Detect which cell encompasses the target text, then output its (x, y) center coordinate. 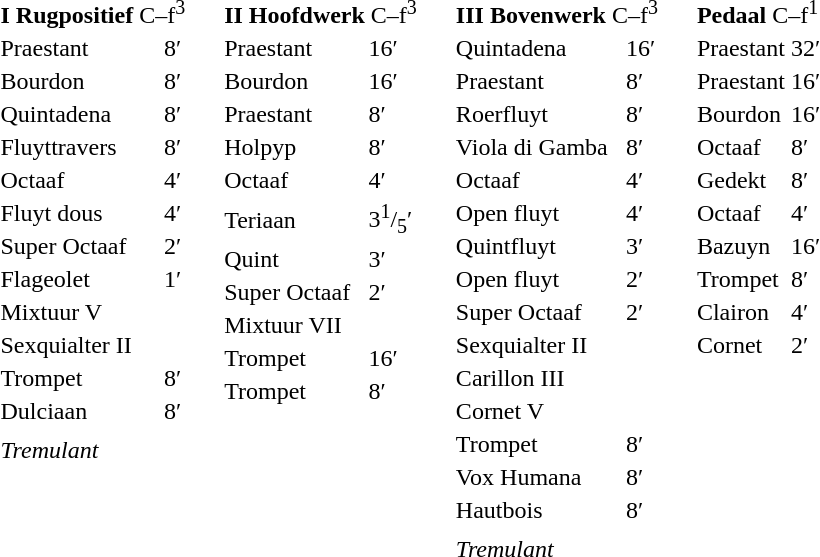
Quintadena (538, 48)
31/5′ (392, 220)
Hautbois (538, 510)
Clairon (740, 312)
Carillon III (538, 378)
Gedekt (740, 180)
Cornet (740, 345)
Holpyp (294, 147)
Viola di Gamba (538, 147)
Bazuyn (740, 246)
Cornet V (538, 411)
Teriaan (294, 220)
Quint (294, 259)
Sexquialter II (538, 345)
Quintfluyt (538, 246)
Mixtuur VII (294, 325)
Roerfluyt (538, 114)
1′ (174, 279)
Vox Humana (538, 477)
